Find where the given text appears and provide that cell's center as [x, y] coordinate. 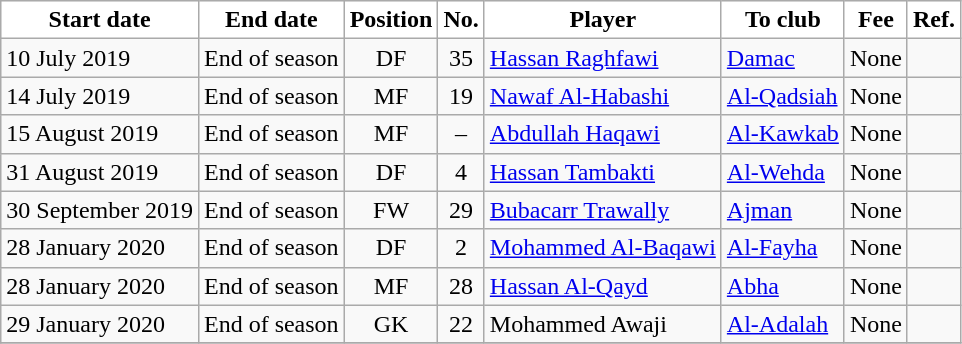
Al-Adalah [782, 324]
Mohammed Awaji [602, 324]
Mohammed Al-Baqawi [602, 248]
Ajman [782, 210]
Hassan Tambakti [602, 172]
35 [461, 58]
4 [461, 172]
Start date [100, 20]
Nawaf Al-Habashi [602, 96]
Hassan Al-Qayd [602, 286]
30 September 2019 [100, 210]
Position [391, 20]
22 [461, 324]
14 July 2019 [100, 96]
Hassan Raghfawi [602, 58]
19 [461, 96]
2 [461, 248]
Fee [876, 20]
15 August 2019 [100, 134]
28 [461, 286]
Al-Qadsiah [782, 96]
Abdullah Haqawi [602, 134]
Bubacarr Trawally [602, 210]
29 January 2020 [100, 324]
Al-Wehda [782, 172]
29 [461, 210]
To club [782, 20]
End date [271, 20]
GK [391, 324]
Al-Kawkab [782, 134]
10 July 2019 [100, 58]
No. [461, 20]
Al-Fayha [782, 248]
Player [602, 20]
– [461, 134]
31 August 2019 [100, 172]
FW [391, 210]
Abha [782, 286]
Ref. [934, 20]
Damac [782, 58]
